Scan for the cell matching the given text and deliver its [x, y] coordinate at center. 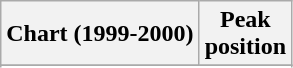
Peakposition [245, 34]
Chart (1999-2000) [100, 34]
